Locate the cell with the specified text and output its (X, Y) center coordinate. 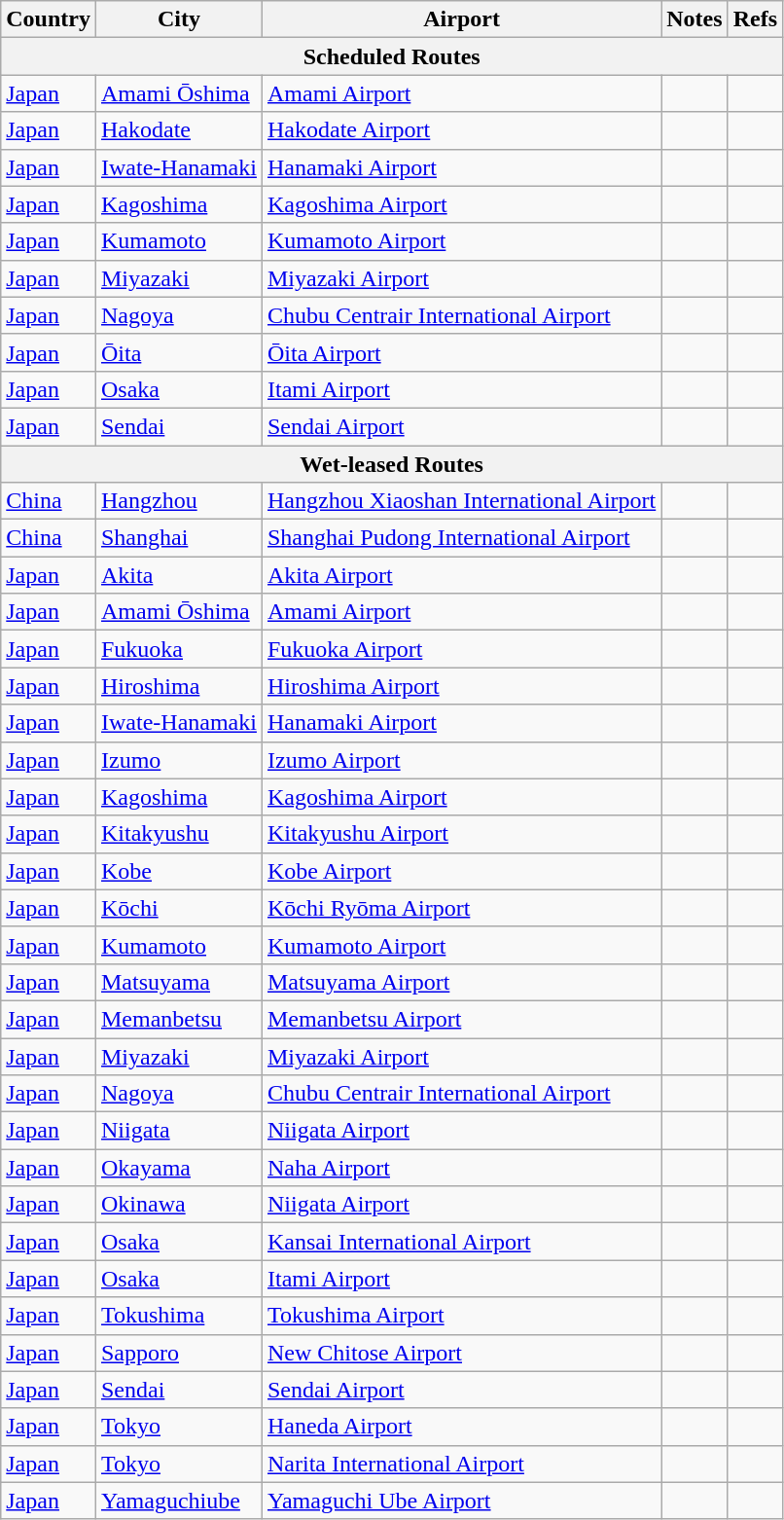
Fukuoka (179, 649)
Hakodate (179, 130)
Izumo (179, 760)
Izumo Airport (461, 760)
Refs (755, 19)
Kobe Airport (461, 871)
Haneda Airport (461, 1427)
Kōchi Ryōma Airport (461, 908)
Okinawa (179, 1205)
Niigata (179, 1131)
Shanghai (179, 538)
Yamaguchi Ube Airport (461, 1501)
Ōita Airport (461, 352)
Kitakyushu Airport (461, 834)
Matsuyama (179, 982)
Tokushima (179, 1316)
Hiroshima (179, 686)
Hakodate Airport (461, 130)
Hangzhou Xiaoshan International Airport (461, 501)
Okayama (179, 1168)
Fukuoka Airport (461, 649)
Hangzhou (179, 501)
Scheduled Routes (392, 56)
Country (49, 19)
Akita Airport (461, 575)
Kitakyushu (179, 834)
Airport (461, 19)
City (179, 19)
Memanbetsu (179, 1019)
Ōita (179, 352)
Kobe (179, 871)
Memanbetsu Airport (461, 1019)
Kōchi (179, 908)
Sapporo (179, 1353)
Wet-leased Routes (392, 464)
Naha Airport (461, 1168)
Tokushima Airport (461, 1316)
Hiroshima Airport (461, 686)
Notes (695, 19)
Yamaguchiube (179, 1501)
New Chitose Airport (461, 1353)
Matsuyama Airport (461, 982)
Shanghai Pudong International Airport (461, 538)
Akita (179, 575)
Kansai International Airport (461, 1242)
Narita International Airport (461, 1464)
